Locate the cell with the specified text and output its [x, y] center coordinate. 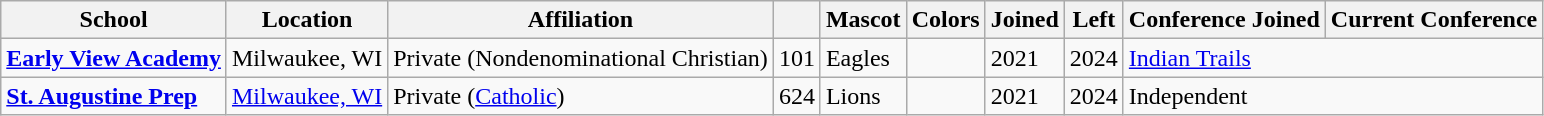
Left [1094, 20]
Early View Academy [114, 58]
Indian Trails [1332, 58]
Conference Joined [1224, 20]
Independent [1332, 96]
Location [306, 20]
Affiliation [581, 20]
101 [796, 58]
624 [796, 96]
Joined [1024, 20]
Current Conference [1434, 20]
Lions [863, 96]
Private (Nondenominational Christian) [581, 58]
Mascot [863, 20]
Eagles [863, 58]
Private (Catholic) [581, 96]
School [114, 20]
St. Augustine Prep [114, 96]
Colors [946, 20]
